Return [X, Y] of the center of cell containing provided text 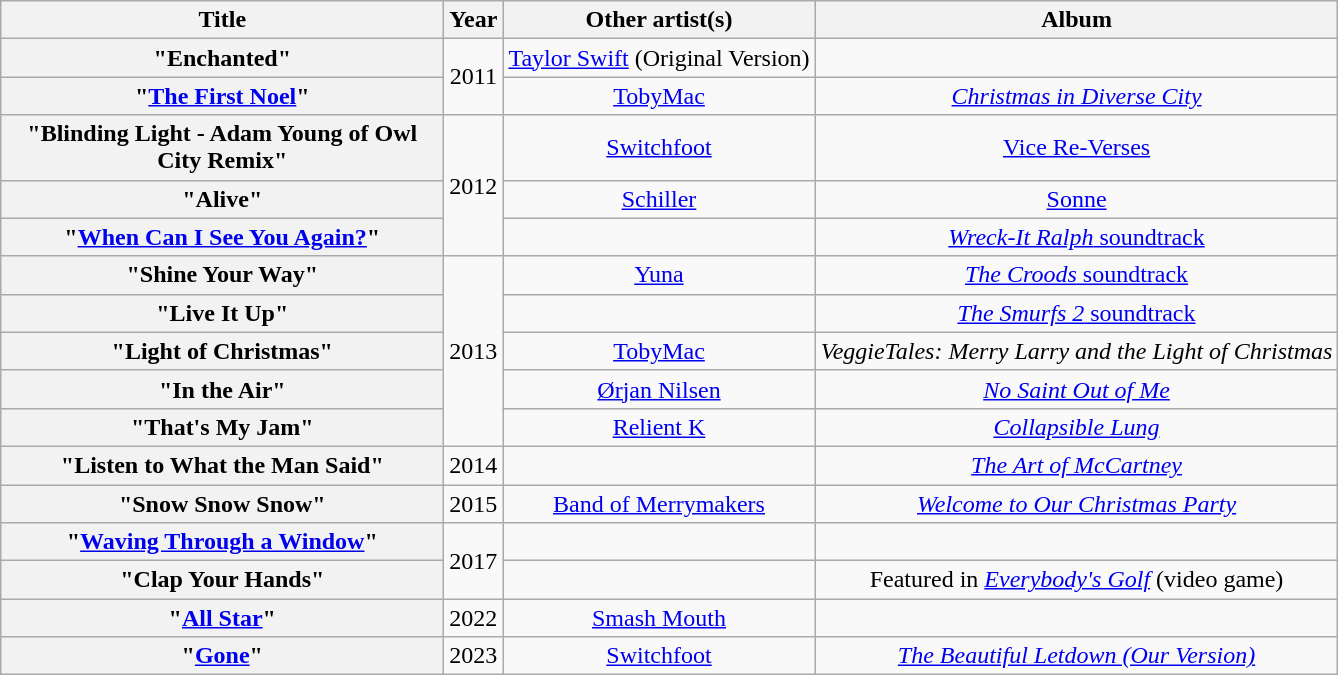
"All Star" [222, 618]
Wreck-It Ralph soundtrack [1076, 237]
Yuna [659, 275]
"Shine Your Way" [222, 275]
Schiller [659, 199]
"Live It Up" [222, 313]
"Snow Snow Snow" [222, 503]
2017 [474, 561]
2013 [474, 351]
The Croods soundtrack [1076, 275]
Title [222, 20]
VeggieTales: Merry Larry and the Light of Christmas [1076, 351]
Welcome to Our Christmas Party [1076, 503]
Relient K [659, 427]
Album [1076, 20]
Vice Re-Verses [1076, 148]
No Saint Out of Me [1076, 389]
2012 [474, 186]
2023 [474, 656]
"Alive" [222, 199]
"The First Noel" [222, 96]
2011 [474, 77]
Band of Merrymakers [659, 503]
"Listen to What the Man Said" [222, 465]
The Beautiful Letdown (Our Version) [1076, 656]
"Enchanted" [222, 58]
2015 [474, 503]
Sonne [1076, 199]
Ørjan Nilsen [659, 389]
2014 [474, 465]
"Clap Your Hands" [222, 580]
Featured in Everybody's Golf (video game) [1076, 580]
"Waving Through a Window" [222, 542]
Smash Mouth [659, 618]
"Light of Christmas" [222, 351]
Collapsible Lung [1076, 427]
"When Can I See You Again?" [222, 237]
Year [474, 20]
"That's My Jam" [222, 427]
The Art of McCartney [1076, 465]
"Gone" [222, 656]
Other artist(s) [659, 20]
"Blinding Light - Adam Young of Owl City Remix" [222, 148]
2022 [474, 618]
Taylor Swift (Original Version) [659, 58]
Christmas in Diverse City [1076, 96]
The Smurfs 2 soundtrack [1076, 313]
"In the Air" [222, 389]
